For the text-containing cell, return its midpoint in [x, y] coordinate format. 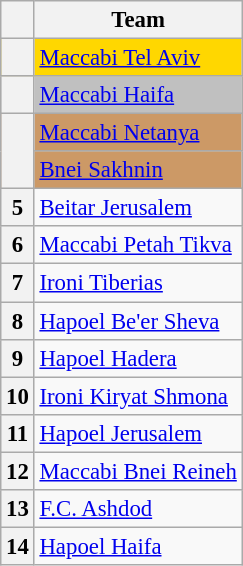
12 [18, 471]
Team [138, 20]
14 [18, 546]
Bnei Sakhnin [138, 170]
11 [18, 433]
7 [18, 283]
5 [18, 208]
Maccabi Tel Aviv [138, 58]
13 [18, 509]
Hapoel Jerusalem [138, 433]
Ironi Kiryat Shmona [138, 396]
Maccabi Netanya [138, 133]
Hapoel Haifa [138, 546]
10 [18, 396]
Maccabi Haifa [138, 95]
Hapoel Hadera [138, 358]
9 [18, 358]
6 [18, 245]
F.C. Ashdod [138, 509]
Ironi Tiberias [138, 283]
Hapoel Be'er Sheva [138, 321]
Maccabi Bnei Reineh [138, 471]
Beitar Jerusalem [138, 208]
8 [18, 321]
Maccabi Petah Tikva [138, 245]
